Capture the cell that displays the provided text and extract its [x, y] central coordinate. 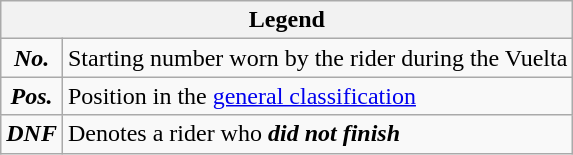
Legend [287, 20]
No. [32, 58]
Denotes a rider who did not finish [317, 134]
Starting number worn by the rider during the Vuelta [317, 58]
Pos. [32, 96]
Position in the general classification [317, 96]
DNF [32, 134]
